Detect which cell encompasses the target text, then output its [x, y] center coordinate. 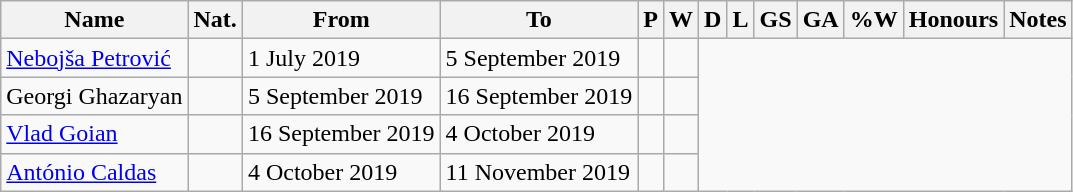
Vlad Goian [94, 134]
Notes [1038, 20]
From [341, 20]
Georgi Ghazaryan [94, 96]
D [713, 20]
P [651, 20]
W [680, 20]
Nebojša Petrović [94, 58]
To [539, 20]
Honours [953, 20]
GA [820, 20]
1 July 2019 [341, 58]
11 November 2019 [539, 172]
António Caldas [94, 172]
L [740, 20]
%W [874, 20]
GS [776, 20]
Name [94, 20]
Nat. [215, 20]
